Scan for the cell matching the given text and deliver its (x, y) coordinate at center. 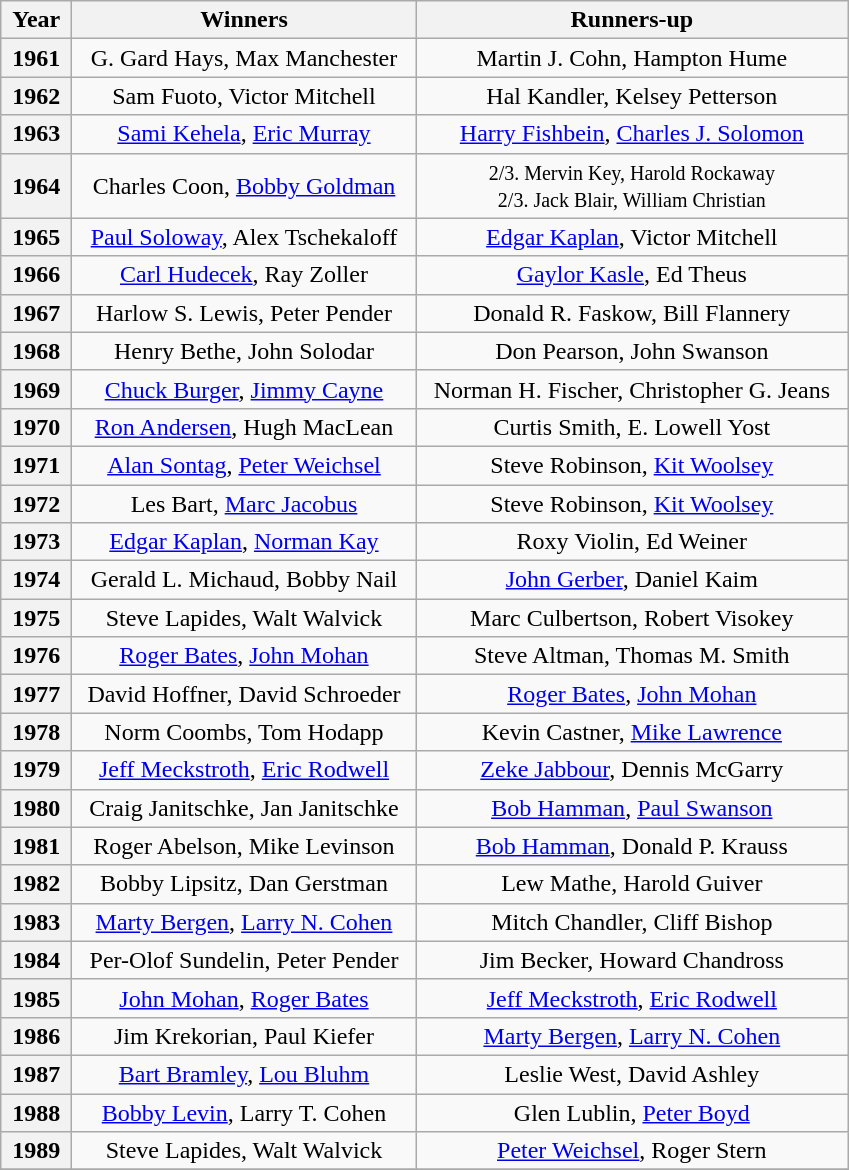
1983 (36, 922)
1982 (36, 884)
Harry Fishbein, Charles J. Solomon (632, 134)
Kevin Castner, Mike Lawrence (632, 732)
Sami Kehela, Eric Murray (244, 134)
1975 (36, 618)
G. Gard Hays, Max Manchester (244, 58)
Sam Fuoto, Victor Mitchell (244, 96)
1968 (36, 351)
Chuck Burger, Jimmy Cayne (244, 389)
1970 (36, 427)
Henry Bethe, John Solodar (244, 351)
1971 (36, 465)
1965 (36, 237)
Norman H. Fischer, Christopher G. Jeans (632, 389)
1978 (36, 732)
1963 (36, 134)
Hal Kandler, Kelsey Petterson (632, 96)
1966 (36, 275)
Jim Becker, Howard Chandross (632, 960)
Bob Hamman, Donald P. Krauss (632, 846)
Peter Weichsel, Roger Stern (632, 1151)
Runners-up (632, 20)
Craig Janitschke, Jan Janitschke (244, 808)
John Mohan, Roger Bates (244, 998)
Charles Coon, Bobby Goldman (244, 186)
Per-Olof Sundelin, Peter Pender (244, 960)
1962 (36, 96)
1989 (36, 1151)
Gerald L. Michaud, Bobby Nail (244, 580)
Bob Hamman, Paul Swanson (632, 808)
Donald R. Faskow, Bill Flannery (632, 313)
Steve Altman, Thomas M. Smith (632, 656)
Mitch Chandler, Cliff Bishop (632, 922)
Ron Andersen, Hugh MacLean (244, 427)
Bobby Levin, Larry T. Cohen (244, 1113)
Paul Soloway, Alex Tschekaloff (244, 237)
Norm Coombs, Tom Hodapp (244, 732)
1979 (36, 770)
1987 (36, 1074)
Harlow S. Lewis, Peter Pender (244, 313)
Curtis Smith, E. Lowell Yost (632, 427)
1985 (36, 998)
1981 (36, 846)
1977 (36, 694)
Edgar Kaplan, Norman Kay (244, 542)
Roxy Violin, Ed Weiner (632, 542)
1984 (36, 960)
1969 (36, 389)
Leslie West, David Ashley (632, 1074)
Roger Abelson, Mike Levinson (244, 846)
Lew Mathe, Harold Guiver (632, 884)
Alan Sontag, Peter Weichsel (244, 465)
Jim Krekorian, Paul Kiefer (244, 1036)
1961 (36, 58)
Winners (244, 20)
Martin J. Cohn, Hampton Hume (632, 58)
Zeke Jabbour, Dennis McGarry (632, 770)
Edgar Kaplan, Victor Mitchell (632, 237)
John Gerber, Daniel Kaim (632, 580)
Les Bart, Marc Jacobus (244, 503)
1964 (36, 186)
1976 (36, 656)
1988 (36, 1113)
Marc Culbertson, Robert Visokey (632, 618)
2/3. Mervin Key, Harold Rockaway 2/3. Jack Blair, William Christian (632, 186)
Glen Lublin, Peter Boyd (632, 1113)
Bobby Lipsitz, Dan Gerstman (244, 884)
1980 (36, 808)
1972 (36, 503)
1974 (36, 580)
Year (36, 20)
Carl Hudecek, Ray Zoller (244, 275)
Don Pearson, John Swanson (632, 351)
David Hoffner, David Schroeder (244, 694)
1986 (36, 1036)
Gaylor Kasle, Ed Theus (632, 275)
1967 (36, 313)
1973 (36, 542)
Bart Bramley, Lou Bluhm (244, 1074)
